Return (X, Y) of the center of cell containing provided text 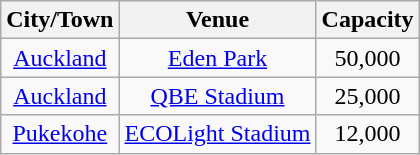
50,000 (368, 58)
25,000 (368, 96)
City/Town (60, 20)
Pukekohe (60, 134)
Venue (218, 20)
Capacity (368, 20)
ECOLight Stadium (218, 134)
QBE Stadium (218, 96)
12,000 (368, 134)
Eden Park (218, 58)
